Pinpoint the cell where the given text exists, returning its [x, y] midpoint coordinate. 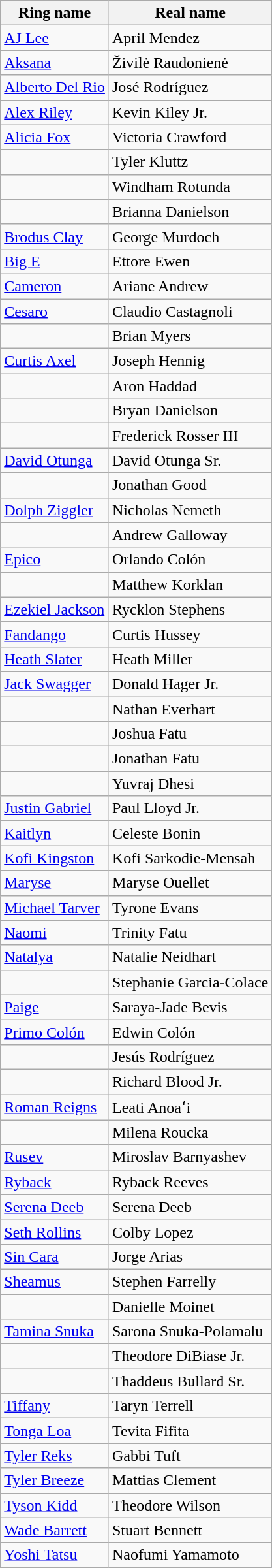
Curtis Axel [55, 361]
Mattias Clement [190, 1480]
Ezekiel Jackson [55, 609]
Curtis Hussey [190, 634]
Alberto Del Rio [55, 88]
David Otunga Sr. [190, 460]
George Murdoch [190, 236]
April Mendez [190, 38]
Cameron [55, 286]
Theodore DiBiase Jr. [190, 1356]
Edwin Colón [190, 1032]
Jesús Rodríguez [190, 1057]
Fandango [55, 634]
Kaitlyn [55, 833]
Jorge Arias [190, 1256]
Brianna Danielson [190, 212]
Michael Tarver [55, 908]
Ring name [55, 13]
Aksana [55, 63]
Saraya-Jade Bevis [190, 1007]
Naomi [55, 933]
Maryse [55, 883]
Cesaro [55, 312]
Miroslav Barnyashev [190, 1157]
Donald Hager Jr. [190, 684]
Danielle Moinet [190, 1307]
Gabbi Tuft [190, 1456]
Tonga Loa [55, 1431]
Ariane Andrew [190, 286]
Heath Miller [190, 659]
Rycklon Stephens [190, 609]
Primo Colón [55, 1032]
Stephen Farrelly [190, 1281]
Nathan Everhart [190, 709]
Rusev [55, 1157]
Kofi Kingston [55, 858]
Paul Lloyd Jr. [190, 808]
Matthew Korklan [190, 584]
Brodus Clay [55, 236]
Roman Reigns [55, 1108]
Tyler Breeze [55, 1480]
Big E [55, 261]
Yuvraj Dhesi [190, 784]
Jonathan Fatu [190, 759]
José Rodríguez [190, 88]
Jonathan Good [190, 485]
Tiffany [55, 1406]
Ryback [55, 1182]
Victoria Crawford [190, 137]
Tyson Kidd [55, 1505]
Frederick Rosser III [190, 436]
Ettore Ewen [190, 261]
Leati Anoaʻi [190, 1108]
Sarona Snuka-Polamalu [190, 1332]
Tyler Reks [55, 1456]
Aron Haddad [190, 386]
Maryse Ouellet [190, 883]
Milena Roucka [190, 1132]
Sin Cara [55, 1256]
Tamina Snuka [55, 1332]
Thaddeus Bullard Sr. [190, 1381]
Alicia Fox [55, 137]
Taryn Terrell [190, 1406]
Naofumi Yamamoto [190, 1555]
Theodore Wilson [190, 1505]
Kofi Sarkodie-Mensah [190, 858]
Dolph Ziggler [55, 510]
Joseph Hennig [190, 361]
Andrew Galloway [190, 535]
Tyrone Evans [190, 908]
Seth Rollins [55, 1232]
Yoshi Tatsu [55, 1555]
Epico [55, 560]
Bryan Danielson [190, 411]
David Otunga [55, 460]
AJ Lee [55, 38]
Windham Rotunda [190, 187]
Richard Blood Jr. [190, 1081]
Colby Lopez [190, 1232]
Nicholas Nemeth [190, 510]
Jack Swagger [55, 684]
Heath Slater [55, 659]
Wade Barrett [55, 1530]
Celeste Bonin [190, 833]
Tevita Fifita [190, 1431]
Natalie Neidhart [190, 957]
Ryback Reeves [190, 1182]
Stephanie Garcia-Colace [190, 982]
Sheamus [55, 1281]
Živilė Raudonienė [190, 63]
Brian Myers [190, 336]
Claudio Castagnoli [190, 312]
Orlando Colón [190, 560]
Paige [55, 1007]
Kevin Kiley Jr. [190, 112]
Real name [190, 13]
Natalya [55, 957]
Joshua Fatu [190, 734]
Tyler Kluttz [190, 162]
Alex Riley [55, 112]
Justin Gabriel [55, 808]
Stuart Bennett [190, 1530]
Trinity Fatu [190, 933]
